Extract the (X, Y) coordinate from the center of the cell holding the provided text.  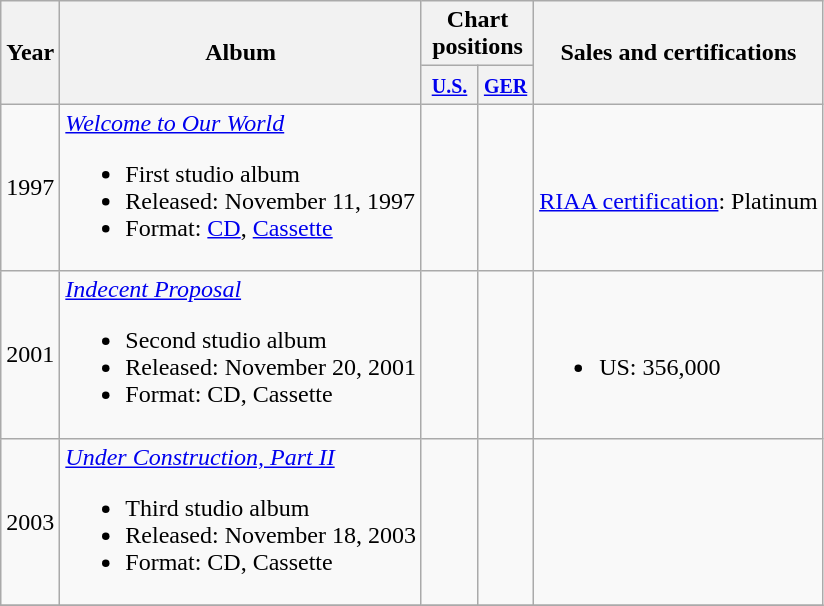
Year (30, 52)
Indecent ProposalSecond studio albumReleased: November 20, 2001Format: CD, Cassette (241, 354)
Under Construction, Part IIThird studio albumReleased: November 18, 2003Format: CD, Cassette (241, 522)
US: 356,000 (679, 354)
2003 (30, 522)
U.S. (449, 85)
Welcome to Our WorldFirst studio albumReleased: November 11, 1997Format: CD, Cassette (241, 188)
2001 (30, 354)
RIAA certification: Platinum (679, 188)
GER (506, 85)
Sales and certifications (679, 52)
Chart positions (477, 34)
Album (241, 52)
1997 (30, 188)
